Determine the (X, Y) coordinate at the center of the cell enclosing the given text.  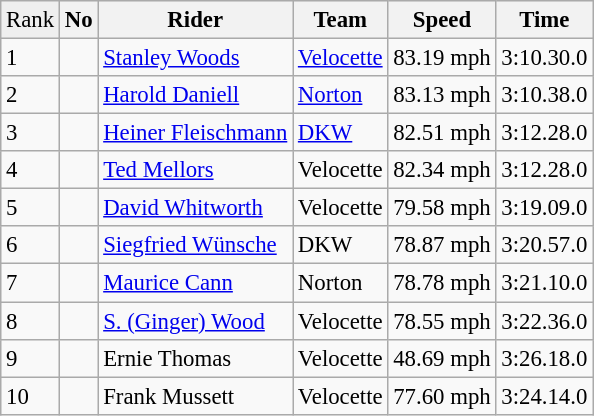
Ernie Thomas (196, 358)
3:26.18.0 (544, 358)
48.69 mph (442, 358)
Time (544, 20)
78.87 mph (442, 245)
79.58 mph (442, 208)
3:19.09.0 (544, 208)
3:20.57.0 (544, 245)
9 (30, 358)
6 (30, 245)
Rank (30, 20)
3:10.30.0 (544, 58)
3 (30, 133)
77.60 mph (442, 396)
5 (30, 208)
4 (30, 170)
Maurice Cann (196, 283)
78.78 mph (442, 283)
Stanley Woods (196, 58)
83.13 mph (442, 95)
Siegfried Wünsche (196, 245)
82.51 mph (442, 133)
Team (340, 20)
Heiner Fleischmann (196, 133)
1 (30, 58)
82.34 mph (442, 170)
10 (30, 396)
2 (30, 95)
3:22.36.0 (544, 321)
3:24.14.0 (544, 396)
Speed (442, 20)
Rider (196, 20)
8 (30, 321)
3:10.38.0 (544, 95)
Ted Mellors (196, 170)
78.55 mph (442, 321)
83.19 mph (442, 58)
Frank Mussett (196, 396)
David Whitworth (196, 208)
S. (Ginger) Wood (196, 321)
3:21.10.0 (544, 283)
Harold Daniell (196, 95)
No (78, 20)
7 (30, 283)
